Detect which cell encompasses the target text, then output its [x, y] center coordinate. 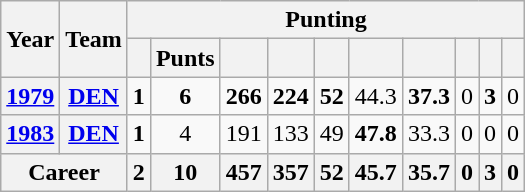
4 [185, 134]
Year [30, 39]
Punts [185, 58]
33.3 [428, 134]
1983 [30, 134]
2 [138, 172]
357 [290, 172]
Career [64, 172]
191 [244, 134]
37.3 [428, 96]
457 [244, 172]
Team [94, 39]
266 [244, 96]
49 [332, 134]
10 [185, 172]
45.7 [376, 172]
44.3 [376, 96]
35.7 [428, 172]
6 [185, 96]
1979 [30, 96]
47.8 [376, 134]
Punting [326, 20]
133 [290, 134]
224 [290, 96]
